Return [X, Y] of the center of cell containing provided text 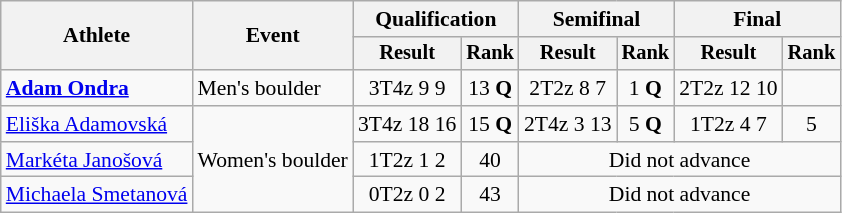
Event [272, 36]
0T2z 0 2 [407, 195]
Women's boulder [272, 160]
3T4z 9 9 [407, 88]
15 Q [490, 124]
1T2z 1 2 [407, 160]
1 Q [646, 88]
40 [490, 160]
Final [757, 19]
5 [812, 124]
3T4z 18 16 [407, 124]
Michaela Smetanová [97, 195]
43 [490, 195]
13 Q [490, 88]
Qualification [436, 19]
5 Q [646, 124]
1T2z 4 7 [728, 124]
Adam Ondra [97, 88]
Semifinal [596, 19]
Athlete [97, 36]
2T4z 3 13 [568, 124]
Eliška Adamovská [97, 124]
Men's boulder [272, 88]
2T2z 12 10 [728, 88]
Markéta Janošová [97, 160]
2T2z 8 7 [568, 88]
